Extract the (X, Y) coordinate from the center of the cell holding the provided text.  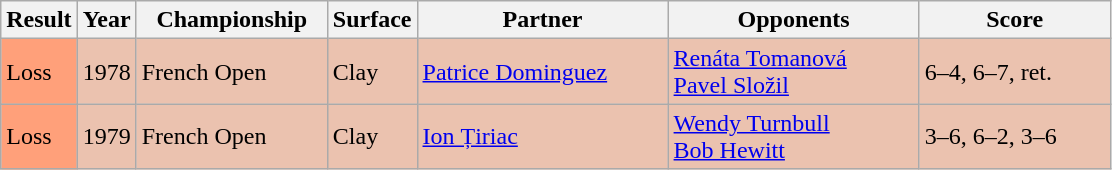
Score (1014, 20)
Ion Țiriac (542, 136)
1978 (106, 72)
6–4, 6–7, ret. (1014, 72)
Patrice Dominguez (542, 72)
Wendy Turnbull Bob Hewitt (794, 136)
Renáta Tomanová Pavel Složil (794, 72)
Championship (232, 20)
Opponents (794, 20)
1979 (106, 136)
Year (106, 20)
Partner (542, 20)
3–6, 6–2, 3–6 (1014, 136)
Surface (372, 20)
Result (39, 20)
